Pinpoint the cell where the given text exists, returning its (X, Y) midpoint coordinate. 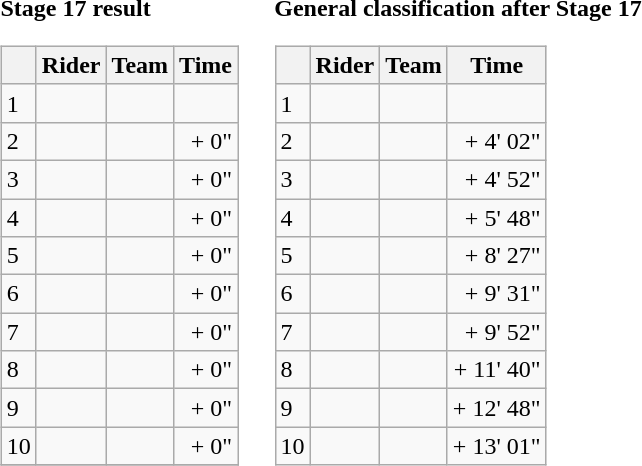
+ 4' 52" (496, 179)
+ 4' 02" (496, 141)
+ 12' 48" (496, 408)
+ 9' 31" (496, 294)
+ 13' 01" (496, 446)
+ 9' 52" (496, 332)
+ 8' 27" (496, 256)
+ 11' 40" (496, 370)
+ 5' 48" (496, 217)
